Return the [x, y] coordinate for the center point of the cell that contains the specified text.  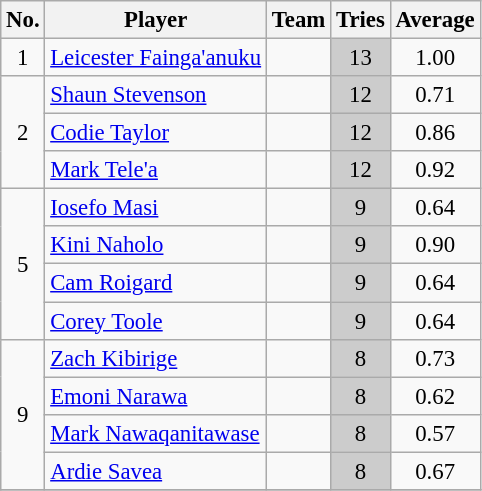
1 [23, 58]
5 [23, 264]
1.00 [435, 58]
Tries [361, 20]
Corey Toole [156, 321]
Kini Naholo [156, 245]
Ardie Savea [156, 471]
0.67 [435, 471]
No. [23, 20]
0.57 [435, 433]
Iosefo Masi [156, 208]
Mark Nawaqanitawase [156, 433]
0.62 [435, 396]
Cam Roigard [156, 283]
Average [435, 20]
Player [156, 20]
Shaun Stevenson [156, 95]
Codie Taylor [156, 133]
Zach Kibirige [156, 358]
Leicester Fainga'anuku [156, 58]
2 [23, 132]
13 [361, 58]
0.86 [435, 133]
Team [298, 20]
0.73 [435, 358]
Emoni Narawa [156, 396]
0.90 [435, 245]
0.71 [435, 95]
0.92 [435, 170]
Mark Tele'a [156, 170]
